Locate the cell with the specified text and output its [X, Y] center coordinate. 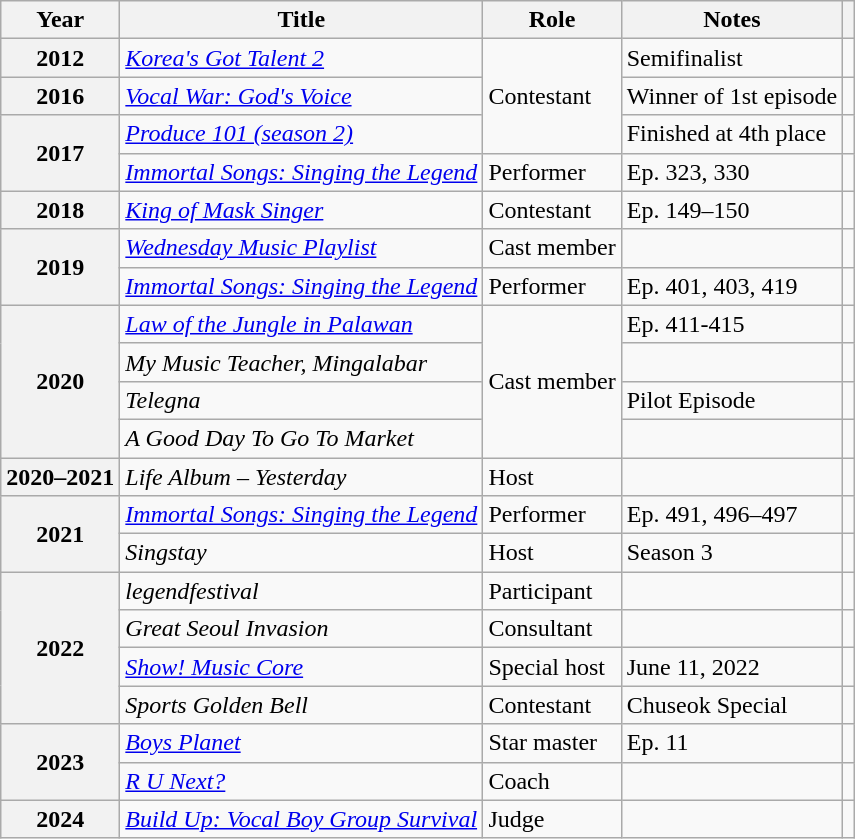
Wednesday Music Playlist [302, 248]
2018 [60, 210]
Ep. 491, 496–497 [732, 515]
2024 [60, 819]
June 11, 2022 [732, 667]
Korea's Got Talent 2 [302, 58]
Show! Music Core [302, 667]
Produce 101 (season 2) [302, 134]
Participant [552, 591]
Ep. 149–150 [732, 210]
2022 [60, 648]
legendfestival [302, 591]
2020–2021 [60, 477]
Great Seoul Invasion [302, 629]
Season 3 [732, 553]
Notes [732, 20]
Ep. 11 [732, 743]
Consultant [552, 629]
King of Mask Singer [302, 210]
2021 [60, 534]
Ep. 323, 330 [732, 172]
Pilot Episode [732, 400]
A Good Day To Go To Market [302, 438]
Judge [552, 819]
2016 [60, 96]
Telegna [302, 400]
Sports Golden Bell [302, 705]
2017 [60, 153]
Life Album – Yesterday [302, 477]
Special host [552, 667]
Semifinalist [732, 58]
Year [60, 20]
2019 [60, 267]
Star master [552, 743]
Winner of 1st episode [732, 96]
2020 [60, 381]
Singstay [302, 553]
R U Next? [302, 781]
Vocal War: God's Voice [302, 96]
Chuseok Special [732, 705]
Ep. 411-415 [732, 324]
2012 [60, 58]
2023 [60, 762]
Role [552, 20]
Title [302, 20]
Coach [552, 781]
Ep. 401, 403, 419 [732, 286]
Boys Planet [302, 743]
Finished at 4th place [732, 134]
Law of the Jungle in Palawan [302, 324]
Build Up: Vocal Boy Group Survival [302, 819]
My Music Teacher, Mingalabar [302, 362]
